Return the [x, y] coordinate for the center point of the cell that contains the specified text.  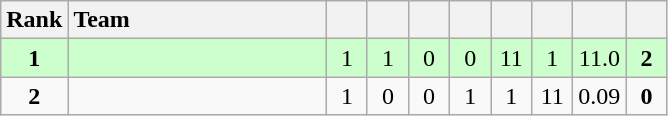
0.09 [600, 96]
Rank [34, 20]
Team [198, 20]
11.0 [600, 58]
